Identify which cell holds the provided text, then report its [X, Y] central coordinate. 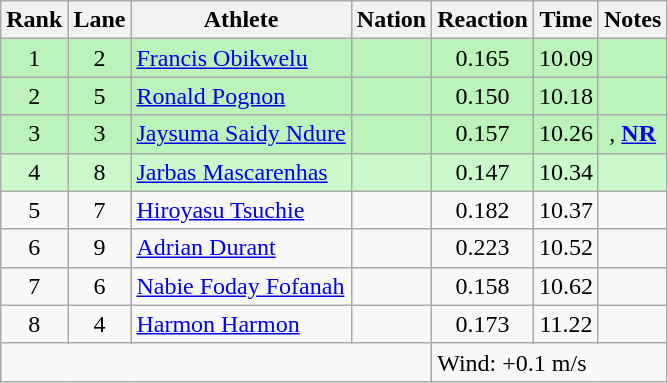
Nation [391, 20]
10.62 [566, 286]
0.173 [483, 324]
10.34 [566, 172]
11.22 [566, 324]
Jaysuma Saidy Ndure [241, 134]
0.182 [483, 210]
Jarbas Mascarenhas [241, 172]
Athlete [241, 20]
Time [566, 20]
0.150 [483, 96]
Francis Obikwelu [241, 58]
0.158 [483, 286]
0.147 [483, 172]
Rank [34, 20]
9 [100, 248]
Harmon Harmon [241, 324]
Nabie Foday Fofanah [241, 286]
1 [34, 58]
, NR [632, 134]
Adrian Durant [241, 248]
Wind: +0.1 m/s [550, 362]
0.223 [483, 248]
10.18 [566, 96]
Hiroyasu Tsuchie [241, 210]
10.09 [566, 58]
Reaction [483, 20]
0.157 [483, 134]
Lane [100, 20]
10.37 [566, 210]
Ronald Pognon [241, 96]
10.26 [566, 134]
Notes [632, 20]
0.165 [483, 58]
10.52 [566, 248]
